Capture the cell that displays the provided text and extract its (X, Y) central coordinate. 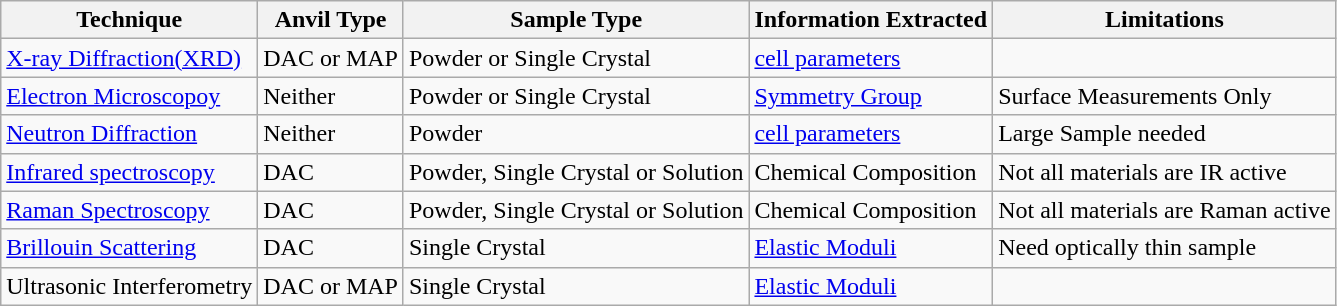
Powder (576, 134)
Information Extracted (871, 20)
Technique (130, 20)
Anvil Type (331, 20)
Not all materials are Raman active (1165, 210)
Brillouin Scattering (130, 248)
Raman Spectroscopy (130, 210)
Electron Microscopoy (130, 96)
Not all materials are IR active (1165, 172)
Infrared spectroscopy (130, 172)
X-ray Diffraction(XRD) (130, 58)
Surface Measurements Only (1165, 96)
Ultrasonic Interferometry (130, 286)
Large Sample needed (1165, 134)
Neutron Diffraction (130, 134)
Sample Type (576, 20)
Symmetry Group (871, 96)
Limitations (1165, 20)
Need optically thin sample (1165, 248)
